Find where the given text appears and provide that cell's center as [x, y] coordinate. 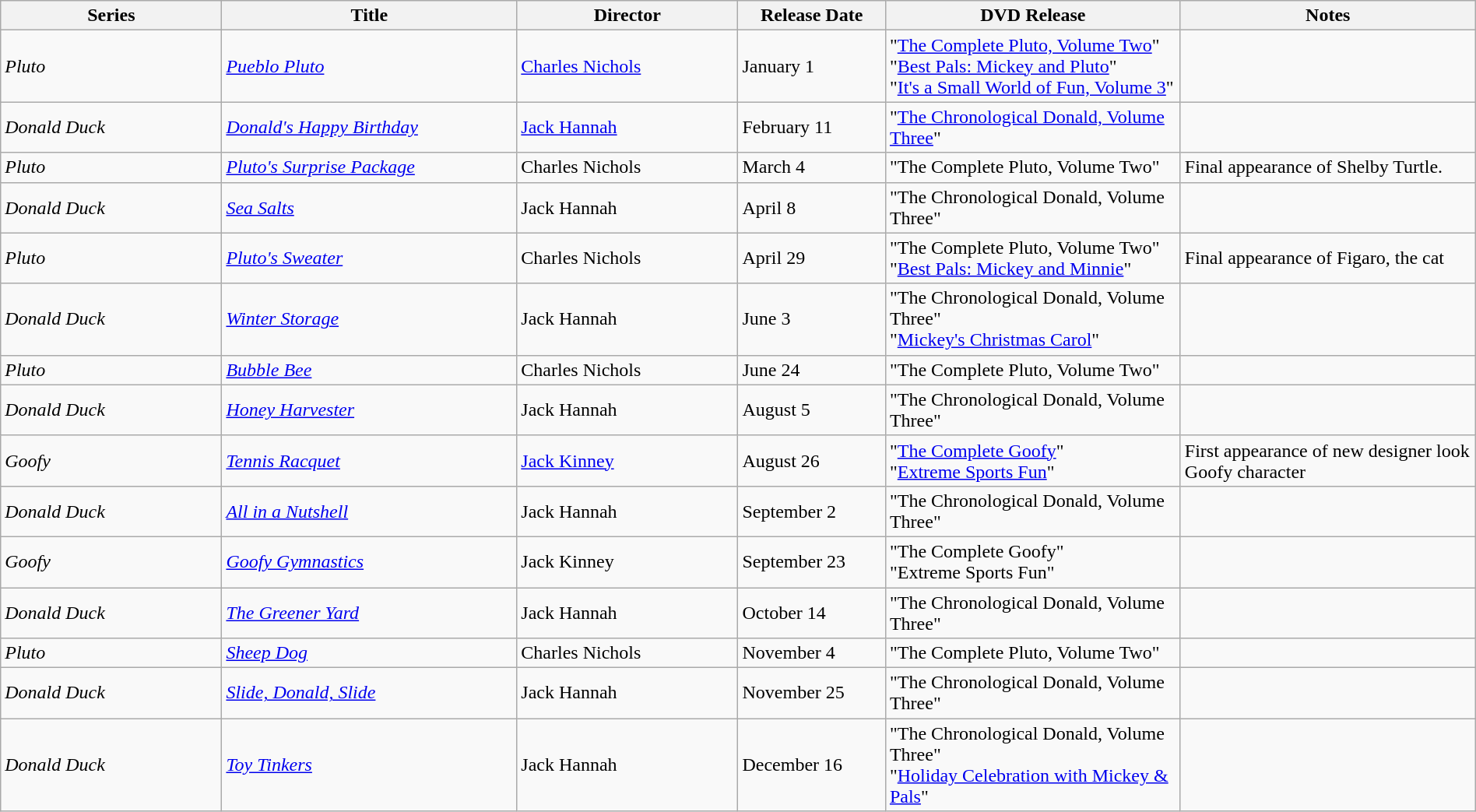
Donald's Happy Birthday [369, 128]
April 8 [811, 207]
December 16 [811, 765]
Toy Tinkers [369, 765]
"The Chronological Donald, Volume Three" "Mickey's Christmas Carol" [1032, 319]
Tennis Racquet [369, 461]
The Greener Yard [369, 612]
Director [627, 16]
June 3 [811, 319]
September 2 [811, 511]
Sea Salts [369, 207]
Notes [1328, 16]
August 26 [811, 461]
All in a Nutshell [369, 511]
"The Complete Pluto, Volume Two" "Best Pals: Mickey and Pluto" "It's a Small World of Fun, Volume 3" [1032, 66]
April 29 [811, 258]
Slide, Donald, Slide [369, 693]
"The Chronological Donald, Volume Three" "Holiday Celebration with Mickey & Pals" [1032, 765]
Pluto's Sweater [369, 258]
Title [369, 16]
"The Complete Pluto, Volume Two" "Best Pals: Mickey and Minnie" [1032, 258]
Winter Storage [369, 319]
Series [111, 16]
Honey Harvester [369, 410]
First appearance of new designer look Goofy character [1328, 461]
Goofy Gymnastics [369, 562]
January 1 [811, 66]
DVD Release [1032, 16]
November 4 [811, 653]
March 4 [811, 167]
June 24 [811, 370]
August 5 [811, 410]
September 23 [811, 562]
Pluto's Surprise Package [369, 167]
Final appearance of Figaro, the cat [1328, 258]
Sheep Dog [369, 653]
October 14 [811, 612]
Bubble Bee [369, 370]
Pueblo Pluto [369, 66]
Release Date [811, 16]
February 11 [811, 128]
November 25 [811, 693]
Final appearance of Shelby Turtle. [1328, 167]
